Find where the given text appears and provide that cell's center as (X, Y) coordinate. 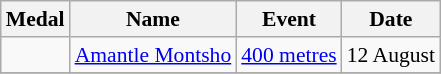
Event (288, 19)
Medal (36, 19)
Name (154, 19)
12 August (391, 55)
Amantle Montsho (154, 55)
Date (391, 19)
400 metres (288, 55)
